Find where the given text appears and provide that cell's center as [X, Y] coordinate. 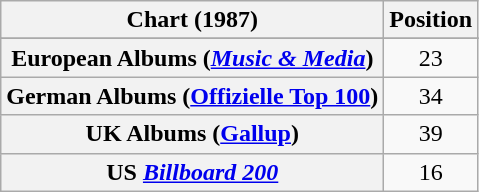
39 [431, 134]
UK Albums (Gallup) [192, 134]
European Albums (Music & Media) [192, 58]
Position [431, 20]
34 [431, 96]
Chart (1987) [192, 20]
16 [431, 172]
23 [431, 58]
German Albums (Offizielle Top 100) [192, 96]
US Billboard 200 [192, 172]
